Extract the (x, y) coordinate from the center of the cell holding the provided text.  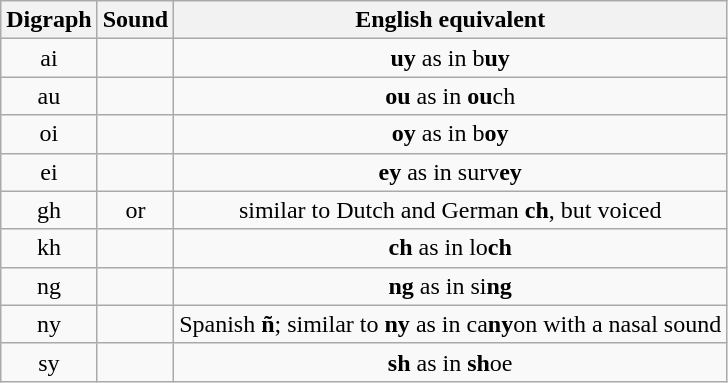
or (135, 210)
ou as in ouch (450, 96)
gh (49, 210)
ng (49, 286)
sh as in shoe (450, 362)
English equivalent (450, 20)
oi (49, 134)
similar to Dutch and German ch, but voiced (450, 210)
Spanish ñ; similar to ny as in canyon with a nasal sound (450, 324)
Digraph (49, 20)
ny (49, 324)
ei (49, 172)
au (49, 96)
ey as in survey (450, 172)
sy (49, 362)
ng as in sing (450, 286)
kh (49, 248)
oy as in boy (450, 134)
uy as in buy (450, 58)
ch as in loch (450, 248)
ai (49, 58)
Sound (135, 20)
